Capture the cell that displays the provided text and extract its (x, y) central coordinate. 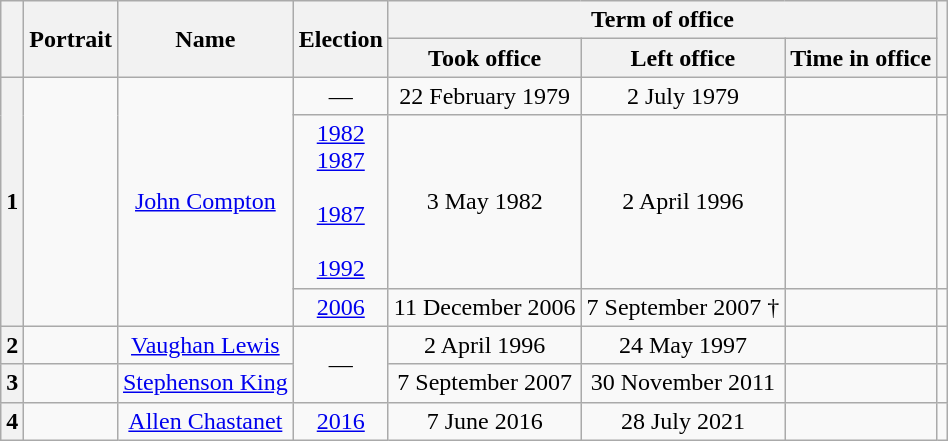
7 September 2007 (484, 383)
1982198719871992 (340, 202)
2006 (340, 307)
1 (12, 202)
30 November 2011 (683, 383)
3 May 1982 (484, 202)
4 (12, 421)
Allen Chastanet (205, 421)
2016 (340, 421)
7 September 2007 † (683, 307)
28 July 2021 (683, 421)
Name (205, 39)
Term of office (662, 20)
2 (12, 345)
Stephenson King (205, 383)
Vaughan Lewis (205, 345)
11 December 2006 (484, 307)
Time in office (861, 58)
7 June 2016 (484, 421)
2 July 1979 (683, 96)
22 February 1979 (484, 96)
Left office (683, 58)
24 May 1997 (683, 345)
Election (340, 39)
Took office (484, 58)
3 (12, 383)
Portrait (71, 39)
John Compton (205, 202)
